Scan for the cell matching the given text and deliver its [X, Y] coordinate at center. 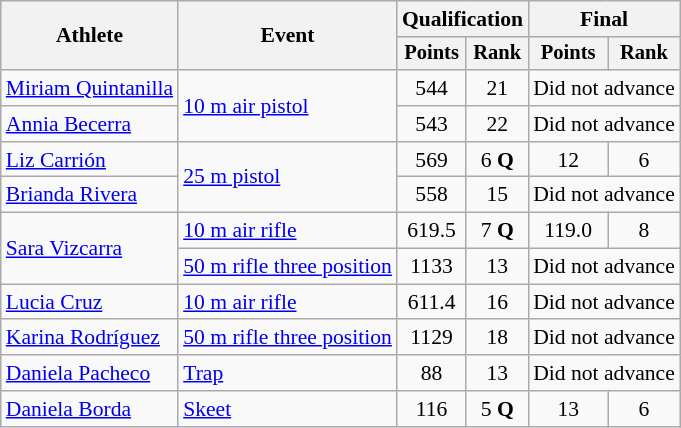
Sara Vizcarra [90, 248]
Trap [288, 373]
Event [288, 36]
18 [497, 338]
1129 [432, 338]
Karina Rodríguez [90, 338]
119.0 [568, 231]
569 [432, 160]
6 Q [497, 160]
558 [432, 195]
Qualification [462, 19]
543 [432, 124]
5 Q [497, 409]
8 [644, 231]
12 [568, 160]
Skeet [288, 409]
619.5 [432, 231]
1133 [432, 267]
Liz Carrión [90, 160]
Athlete [90, 36]
88 [432, 373]
116 [432, 409]
7 Q [497, 231]
25 m pistol [288, 178]
22 [497, 124]
Daniela Borda [90, 409]
21 [497, 88]
Miriam Quintanilla [90, 88]
10 m air pistol [288, 106]
16 [497, 302]
Annia Becerra [90, 124]
611.4 [432, 302]
Lucia Cruz [90, 302]
Final [604, 19]
Daniela Pacheco [90, 373]
15 [497, 195]
544 [432, 88]
Brianda Rivera [90, 195]
